Provide the (X, Y) coordinate of the cell's center where the given text is located.  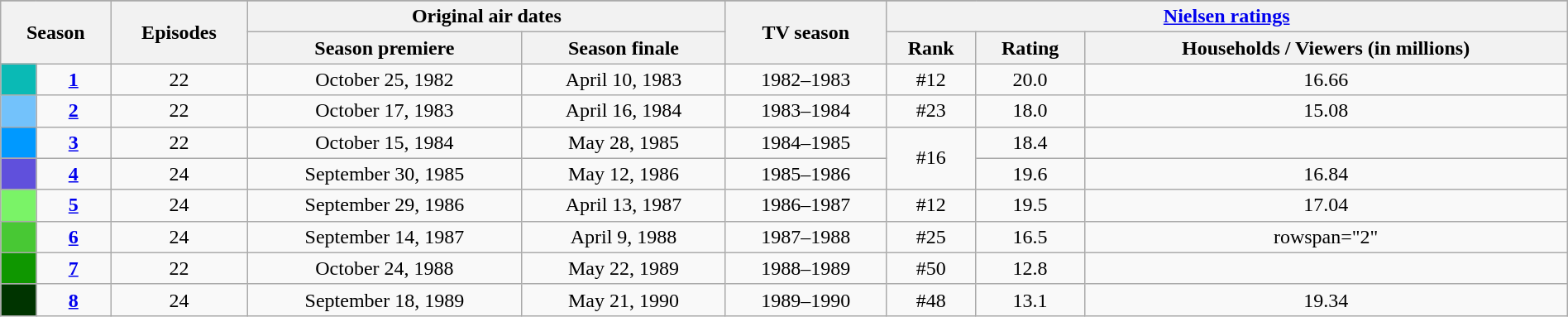
15.08 (1326, 111)
April 9, 1988 (624, 237)
#16 (931, 158)
#25 (931, 237)
20.0 (1030, 79)
Households / Viewers (in millions) (1326, 48)
18.4 (1030, 142)
September 18, 1989 (384, 300)
1982–1983 (806, 79)
Season premiere (384, 48)
TV season (806, 32)
October 17, 1983 (384, 111)
Season (56, 32)
18.0 (1030, 111)
3 (74, 142)
September 14, 1987 (384, 237)
19.5 (1030, 205)
Episodes (179, 32)
1983–1984 (806, 111)
6 (74, 237)
May 28, 1985 (624, 142)
1985–1986 (806, 174)
1989–1990 (806, 300)
1988–1989 (806, 268)
#50 (931, 268)
October 15, 1984 (384, 142)
12.8 (1030, 268)
16.66 (1326, 79)
October 25, 1982 (384, 79)
1986–1987 (806, 205)
16.5 (1030, 237)
Season finale (624, 48)
October 24, 1988 (384, 268)
1984–1985 (806, 142)
May 22, 1989 (624, 268)
16.84 (1326, 174)
rowspan="2" (1326, 237)
May 21, 1990 (624, 300)
2 (74, 111)
1 (74, 79)
19.6 (1030, 174)
13.1 (1030, 300)
8 (74, 300)
1987–1988 (806, 237)
7 (74, 268)
19.34 (1326, 300)
Nielsen ratings (1226, 17)
5 (74, 205)
#48 (931, 300)
September 29, 1986 (384, 205)
#23 (931, 111)
April 10, 1983 (624, 79)
Rank (931, 48)
Original air dates (486, 17)
April 16, 1984 (624, 111)
Rating (1030, 48)
May 12, 1986 (624, 174)
April 13, 1987 (624, 205)
17.04 (1326, 205)
4 (74, 174)
September 30, 1985 (384, 174)
